Extract the [X, Y] coordinate from the center of the cell holding the provided text.  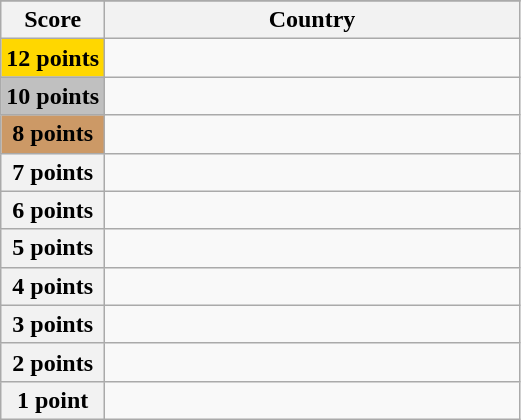
8 points [53, 134]
12 points [53, 58]
2 points [53, 362]
Country [312, 20]
Score [53, 20]
7 points [53, 172]
4 points [53, 286]
6 points [53, 210]
3 points [53, 324]
1 point [53, 400]
5 points [53, 248]
10 points [53, 96]
